Capture the cell that displays the provided text and extract its (x, y) central coordinate. 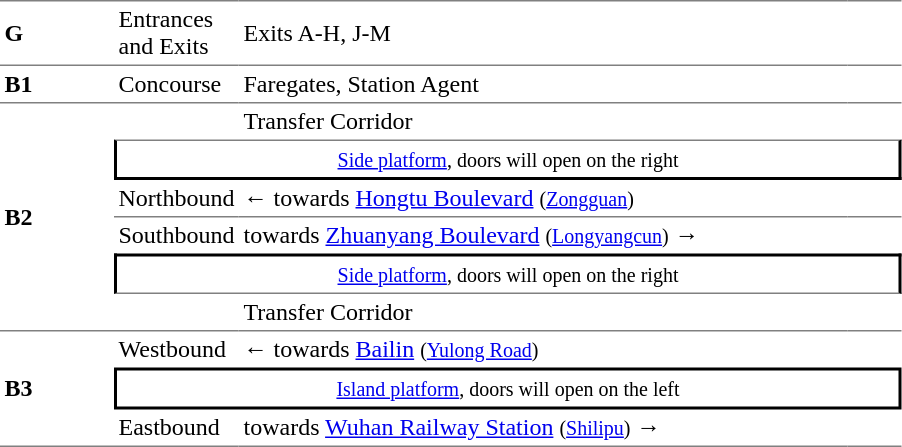
← towards Hongtu Boulevard (Zongguan) (544, 198)
B2 (57, 217)
Exits A-H, J-M (544, 33)
Faregates, Station Agent (544, 84)
Northbound (176, 198)
G (57, 33)
towards Zhuanyang Boulevard (Longyangcun) → (544, 235)
Southbound (176, 235)
← towards Bailin (Yulong Road) (544, 350)
Entrances and Exits (176, 33)
B1 (57, 84)
Island platform, doors will open on the left (508, 389)
Concourse (176, 84)
Westbound (176, 350)
